Capture the cell that displays the provided text and extract its (x, y) central coordinate. 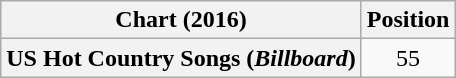
55 (408, 58)
Chart (2016) (181, 20)
US Hot Country Songs (Billboard) (181, 58)
Position (408, 20)
